Scan for the cell matching the given text and deliver its [X, Y] coordinate at center. 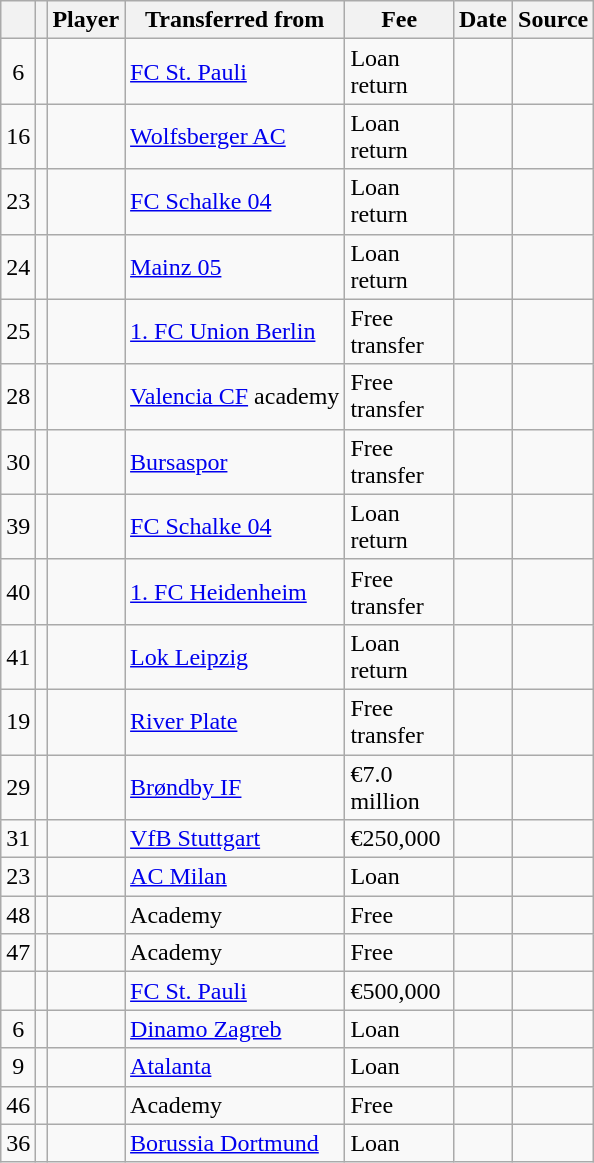
VfB Stuttgart [235, 839]
Valencia CF academy [235, 396]
36 [18, 1143]
Source [554, 20]
Mainz 05 [235, 266]
Wolfsberger AC [235, 136]
Dinamo Zagreb [235, 1029]
Fee [400, 20]
31 [18, 839]
Bursaspor [235, 462]
River Plate [235, 722]
Atalanta [235, 1067]
Borussia Dortmund [235, 1143]
25 [18, 332]
Player [86, 20]
€7.0 million [400, 786]
47 [18, 953]
24 [18, 266]
€500,000 [400, 991]
Transferred from [235, 20]
1. FC Heidenheim [235, 592]
39 [18, 526]
Date [482, 20]
1. FC Union Berlin [235, 332]
€250,000 [400, 839]
41 [18, 656]
19 [18, 722]
16 [18, 136]
48 [18, 915]
9 [18, 1067]
46 [18, 1105]
AC Milan [235, 877]
28 [18, 396]
40 [18, 592]
29 [18, 786]
Lok Leipzig [235, 656]
30 [18, 462]
Brøndby IF [235, 786]
